Determine the [x, y] coordinate at the center of the cell enclosing the given text.  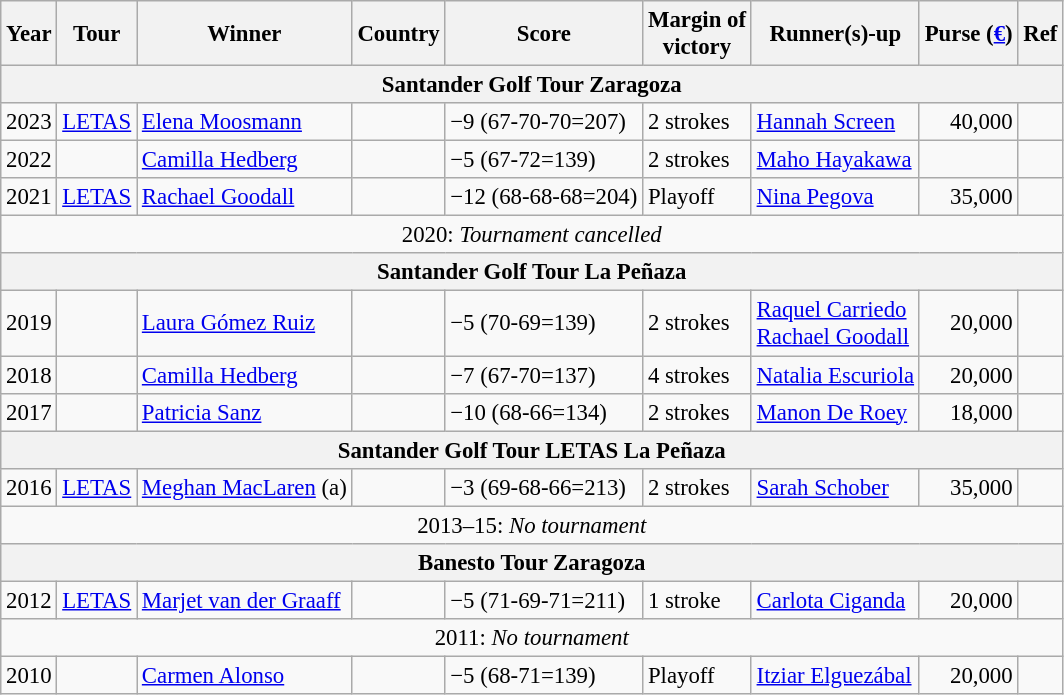
Raquel Carriedo Rachael Goodall [835, 324]
Patricia Sanz [245, 412]
Banesto Tour Zaragoza [532, 563]
2021 [29, 197]
Ref [1040, 34]
−5 (70-69=139) [544, 324]
2023 [29, 122]
Santander Golf Tour LETAS La Peñaza [532, 450]
Nina Pegova [835, 197]
Year [29, 34]
Winner [245, 34]
Hannah Screen [835, 122]
−9 (67-70-70=207) [544, 122]
Itziar Elguezábal [835, 675]
2012 [29, 600]
Score [544, 34]
2010 [29, 675]
Margin ofvictory [698, 34]
Sarah Schober [835, 487]
Tour [97, 34]
2018 [29, 375]
Carlota Ciganda [835, 600]
2017 [29, 412]
1 stroke [698, 600]
Laura Gómez Ruiz [245, 324]
Rachael Goodall [245, 197]
2020: Tournament cancelled [532, 235]
Runner(s)-up [835, 34]
2016 [29, 487]
Manon De Roey [835, 412]
2013–15: No tournament [532, 525]
40,000 [968, 122]
−3 (69-68-66=213) [544, 487]
2019 [29, 324]
Purse (€) [968, 34]
−12 (68-68-68=204) [544, 197]
−5 (68-71=139) [544, 675]
Maho Hayakawa [835, 160]
−10 (68-66=134) [544, 412]
4 strokes [698, 375]
2022 [29, 160]
Marjet van der Graaff [245, 600]
Natalia Escuriola [835, 375]
Meghan MacLaren (a) [245, 487]
Country [398, 34]
Carmen Alonso [245, 675]
Santander Golf Tour La Peñaza [532, 273]
−5 (67-72=139) [544, 160]
2011: No tournament [532, 638]
18,000 [968, 412]
Elena Moosmann [245, 122]
−5 (71-69-71=211) [544, 600]
−7 (67-70=137) [544, 375]
Santander Golf Tour Zaragoza [532, 85]
